Return (X, Y) of the center of cell containing provided text 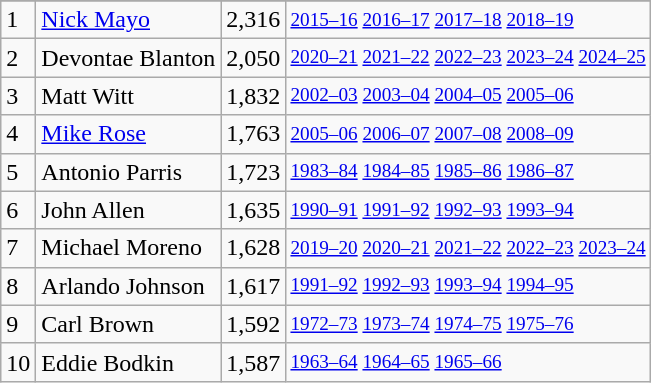
2005–06 2006–07 2007–08 2008–09 (468, 134)
1,617 (254, 286)
2,316 (254, 20)
3 (18, 96)
Michael Moreno (128, 248)
Eddie Bodkin (128, 362)
Matt Witt (128, 96)
8 (18, 286)
2 (18, 58)
1990–91 1991–92 1992–93 1993–94 (468, 210)
1,587 (254, 362)
1991–92 1992–93 1993–94 1994–95 (468, 286)
1963–64 1964–65 1965–66 (468, 362)
John Allen (128, 210)
5 (18, 172)
1,763 (254, 134)
2020–21 2021–22 2022–23 2023–24 2024–25 (468, 58)
4 (18, 134)
1,832 (254, 96)
1,592 (254, 324)
Nick Mayo (128, 20)
2,050 (254, 58)
9 (18, 324)
10 (18, 362)
Carl Brown (128, 324)
Arlando Johnson (128, 286)
1,723 (254, 172)
2002–03 2003–04 2004–05 2005–06 (468, 96)
1,635 (254, 210)
2015–16 2016–17 2017–18 2018–19 (468, 20)
1983–84 1984–85 1985–86 1986–87 (468, 172)
1,628 (254, 248)
2019–20 2020–21 2021–22 2022–23 2023–24 (468, 248)
1 (18, 20)
1972–73 1973–74 1974–75 1975–76 (468, 324)
6 (18, 210)
Mike Rose (128, 134)
Devontae Blanton (128, 58)
7 (18, 248)
Antonio Parris (128, 172)
